Extract the [X, Y] coordinate from the center of the cell holding the provided text.  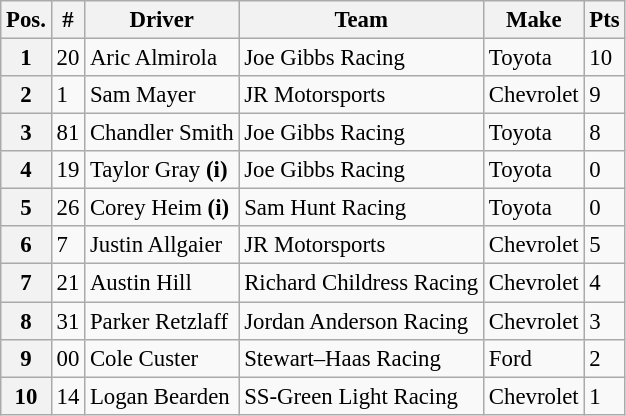
31 [68, 321]
Driver [162, 20]
Cole Custer [162, 358]
# [68, 20]
Pos. [26, 20]
Parker Retzlaff [162, 321]
SS-Green Light Racing [362, 396]
Make [534, 20]
Pts [604, 20]
Richard Childress Racing [362, 283]
Aric Almirola [162, 58]
19 [68, 170]
Ford [534, 358]
21 [68, 283]
6 [26, 245]
Sam Mayer [162, 95]
Taylor Gray (i) [162, 170]
Austin Hill [162, 283]
20 [68, 58]
Corey Heim (i) [162, 208]
26 [68, 208]
Stewart–Haas Racing [362, 358]
Logan Bearden [162, 396]
14 [68, 396]
81 [68, 133]
Team [362, 20]
Chandler Smith [162, 133]
Jordan Anderson Racing [362, 321]
Sam Hunt Racing [362, 208]
00 [68, 358]
Justin Allgaier [162, 245]
